Extract the [X, Y] coordinate from the center of the cell holding the provided text.  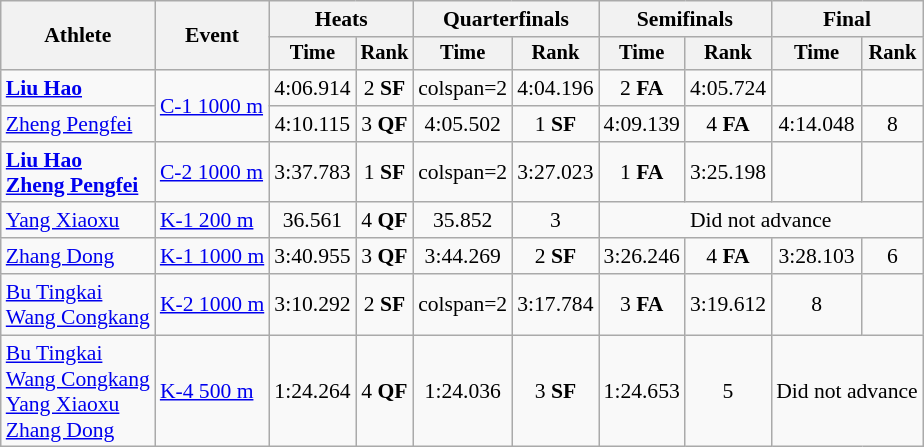
4:10.115 [312, 124]
C-2 1000 m [212, 172]
3:26.246 [642, 256]
3:10.292 [312, 304]
Heats [341, 19]
1 FA [642, 172]
Event [212, 36]
Zhang Dong [78, 256]
4:14.048 [816, 124]
Quarterfinals [506, 19]
3:37.783 [312, 172]
Liu HaoZheng Pengfei [78, 172]
6 [892, 256]
Bu TingkaiWang Congkang [78, 304]
4:06.914 [312, 88]
K-4 500 m [212, 391]
K-2 1000 m [212, 304]
1:24.264 [312, 391]
Zheng Pengfei [78, 124]
Liu Hao [78, 88]
C-1 1000 m [212, 106]
3 FA [642, 304]
Bu TingkaiWang CongkangYang XiaoxuZhang Dong [78, 391]
4:04.196 [555, 88]
35.852 [462, 221]
3 SF [555, 391]
3:19.612 [728, 304]
36.561 [312, 221]
4:05.502 [462, 124]
K-1 200 m [212, 221]
3:40.955 [312, 256]
3 [555, 221]
K-1 1000 m [212, 256]
3:17.784 [555, 304]
3:27.023 [555, 172]
Yang Xiaoxu [78, 221]
1:24.036 [462, 391]
3:44.269 [462, 256]
Semifinals [686, 19]
1:24.653 [642, 391]
3:25.198 [728, 172]
3:28.103 [816, 256]
Athlete [78, 36]
Final [847, 19]
5 [728, 391]
4:05.724 [728, 88]
2 FA [642, 88]
4:09.139 [642, 124]
